Detect which cell encompasses the target text, then output its [x, y] center coordinate. 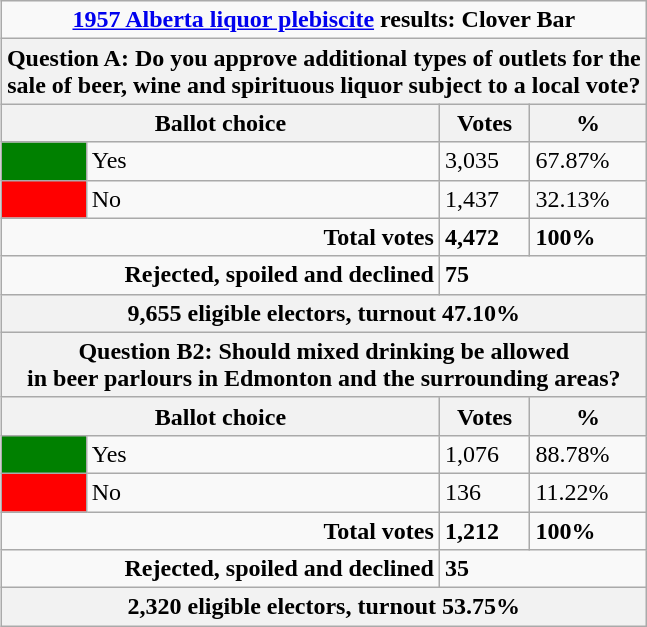
35 [542, 569]
32.13% [588, 199]
Question A: Do you approve additional types of outlets for the sale of beer, wine and spirituous liquor subject to a local vote? [324, 72]
75 [542, 275]
Question B2: Should mixed drinking be allowedin beer parlours in Edmonton and the surrounding areas? [324, 364]
1957 Alberta liquor plebiscite results: Clover Bar [324, 20]
1,076 [484, 454]
9,655 eligible electors, turnout 47.10% [324, 313]
67.87% [588, 161]
136 [484, 492]
1,212 [484, 531]
1,437 [484, 199]
3,035 [484, 161]
88.78% [588, 454]
11.22% [588, 492]
2,320 eligible electors, turnout 53.75% [324, 607]
4,472 [484, 237]
